From the cell containing the given text, extract its center point as (X, Y) coordinate. 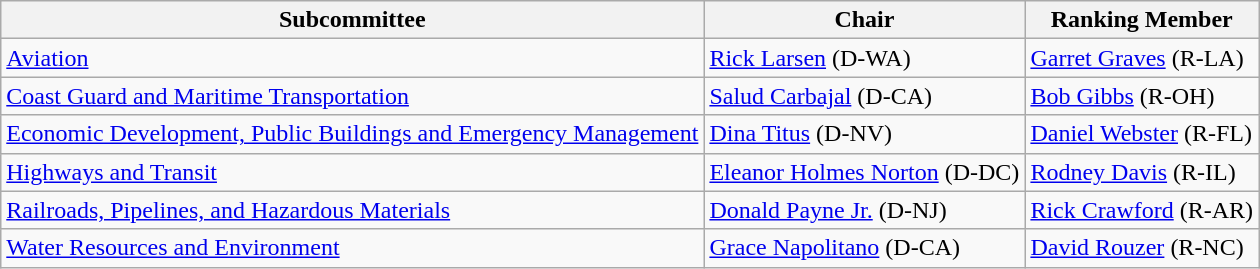
Water Resources and Environment (352, 248)
Donald Payne Jr. (D-NJ) (864, 210)
Eleanor Holmes Norton (D-DC) (864, 172)
Aviation (352, 58)
Rick Crawford (R-AR) (1142, 210)
Subcommittee (352, 20)
Garret Graves (R-LA) (1142, 58)
Highways and Transit (352, 172)
Salud Carbajal (D-CA) (864, 96)
Rick Larsen (D-WA) (864, 58)
Railroads, Pipelines, and Hazardous Materials (352, 210)
Daniel Webster (R-FL) (1142, 134)
Bob Gibbs (R-OH) (1142, 96)
Ranking Member (1142, 20)
Rodney Davis (R-IL) (1142, 172)
Chair (864, 20)
David Rouzer (R-NC) (1142, 248)
Economic Development, Public Buildings and Emergency Management (352, 134)
Coast Guard and Maritime Transportation (352, 96)
Grace Napolitano (D-CA) (864, 248)
Dina Titus (D-NV) (864, 134)
